Identify which cell holds the provided text, then report its (X, Y) central coordinate. 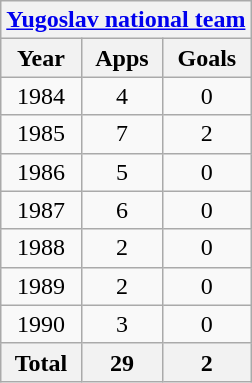
1988 (41, 248)
1985 (41, 134)
7 (122, 134)
1986 (41, 172)
29 (122, 362)
4 (122, 96)
1990 (41, 324)
3 (122, 324)
5 (122, 172)
Goals (207, 58)
Yugoslav national team (126, 20)
Year (41, 58)
1984 (41, 96)
6 (122, 210)
Total (41, 362)
1987 (41, 210)
Apps (122, 58)
1989 (41, 286)
